Return the (x, y) coordinate for the center point of the cell that contains the specified text.  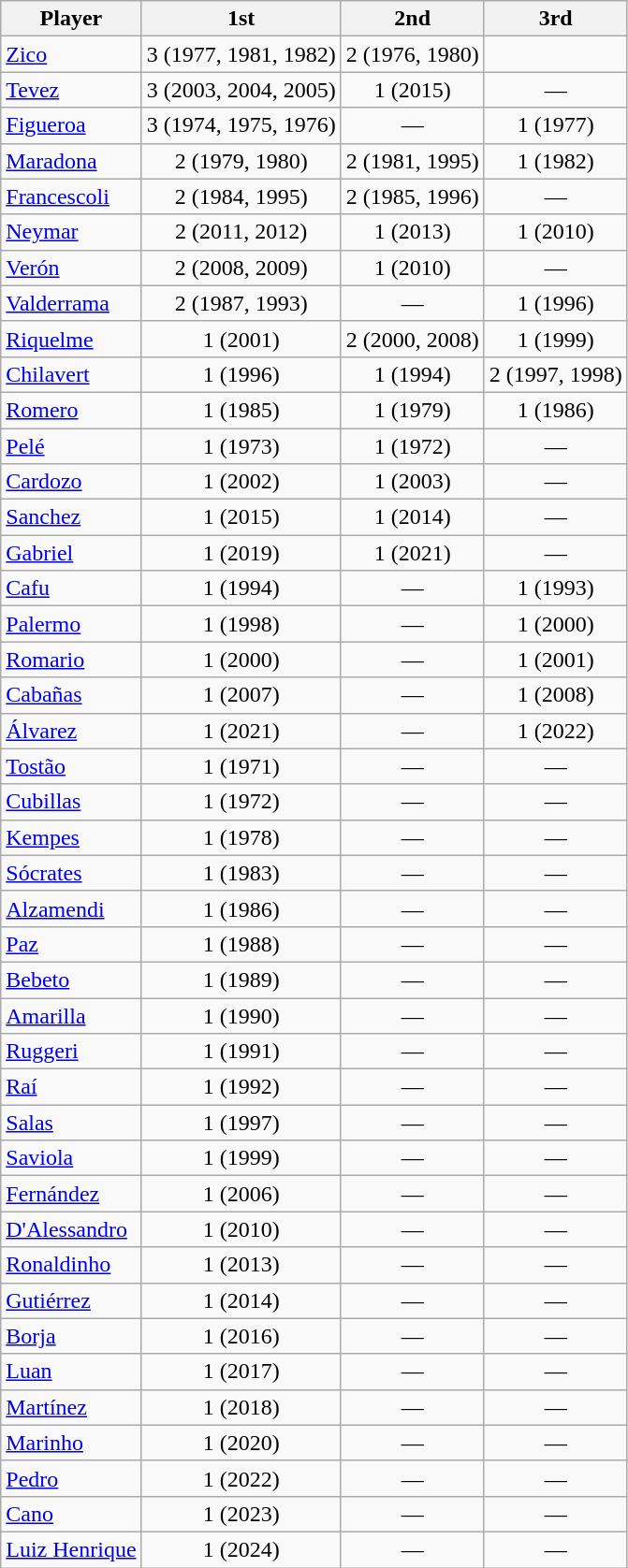
1 (1985) (241, 410)
Raí (71, 1087)
1 (1982) (556, 161)
1 (1989) (241, 980)
1 (2019) (241, 553)
2nd (412, 19)
1 (2002) (241, 482)
Fernández (71, 1194)
Paz (71, 944)
3 (1974, 1975, 1976) (241, 125)
1 (2023) (241, 1514)
1 (1977) (556, 125)
Borja (71, 1336)
Player (71, 19)
Sanchez (71, 517)
Tevez (71, 90)
2 (1985, 1996) (412, 196)
2 (1987, 1993) (241, 303)
Romero (71, 410)
D'Alessandro (71, 1229)
Bebeto (71, 980)
2 (2008, 2009) (241, 268)
1 (2017) (241, 1372)
2 (1997, 1998) (556, 374)
1 (2016) (241, 1336)
1 (2008) (556, 695)
1 (2020) (241, 1443)
2 (1976, 1980) (412, 54)
Cafu (71, 588)
1 (1983) (241, 873)
Cano (71, 1514)
1 (1990) (241, 1015)
Luan (71, 1372)
Riquelme (71, 339)
Álvarez (71, 731)
Alzamendi (71, 908)
1 (1993) (556, 588)
Luiz Henrique (71, 1549)
Gutiérrez (71, 1300)
1st (241, 19)
1 (1978) (241, 837)
Palermo (71, 624)
2 (1984, 1995) (241, 196)
Ronaldinho (71, 1265)
1 (1973) (241, 446)
1 (1997) (241, 1123)
1 (1971) (241, 766)
Salas (71, 1123)
1 (2007) (241, 695)
Valderrama (71, 303)
1 (1998) (241, 624)
Sócrates (71, 873)
3 (1977, 1981, 1982) (241, 54)
1 (1988) (241, 944)
Ruggeri (71, 1052)
1 (1992) (241, 1087)
Francescoli (71, 196)
1 (2024) (241, 1549)
Zico (71, 54)
Verón (71, 268)
1 (2006) (241, 1194)
Martínez (71, 1407)
Tostão (71, 766)
Maradona (71, 161)
2 (2011, 2012) (241, 232)
1 (1991) (241, 1052)
Gabriel (71, 553)
Chilavert (71, 374)
2 (1981, 1995) (412, 161)
Pelé (71, 446)
Marinho (71, 1443)
Neymar (71, 232)
Cubillas (71, 802)
Kempes (71, 837)
Romario (71, 660)
Amarilla (71, 1015)
2 (2000, 2008) (412, 339)
Cabañas (71, 695)
Figueroa (71, 125)
3rd (556, 19)
Pedro (71, 1478)
1 (2003) (412, 482)
2 (1979, 1980) (241, 161)
1 (1979) (412, 410)
1 (2018) (241, 1407)
3 (2003, 2004, 2005) (241, 90)
Saviola (71, 1158)
Cardozo (71, 482)
